Determine the [x, y] coordinate at the center of the cell enclosing the given text.  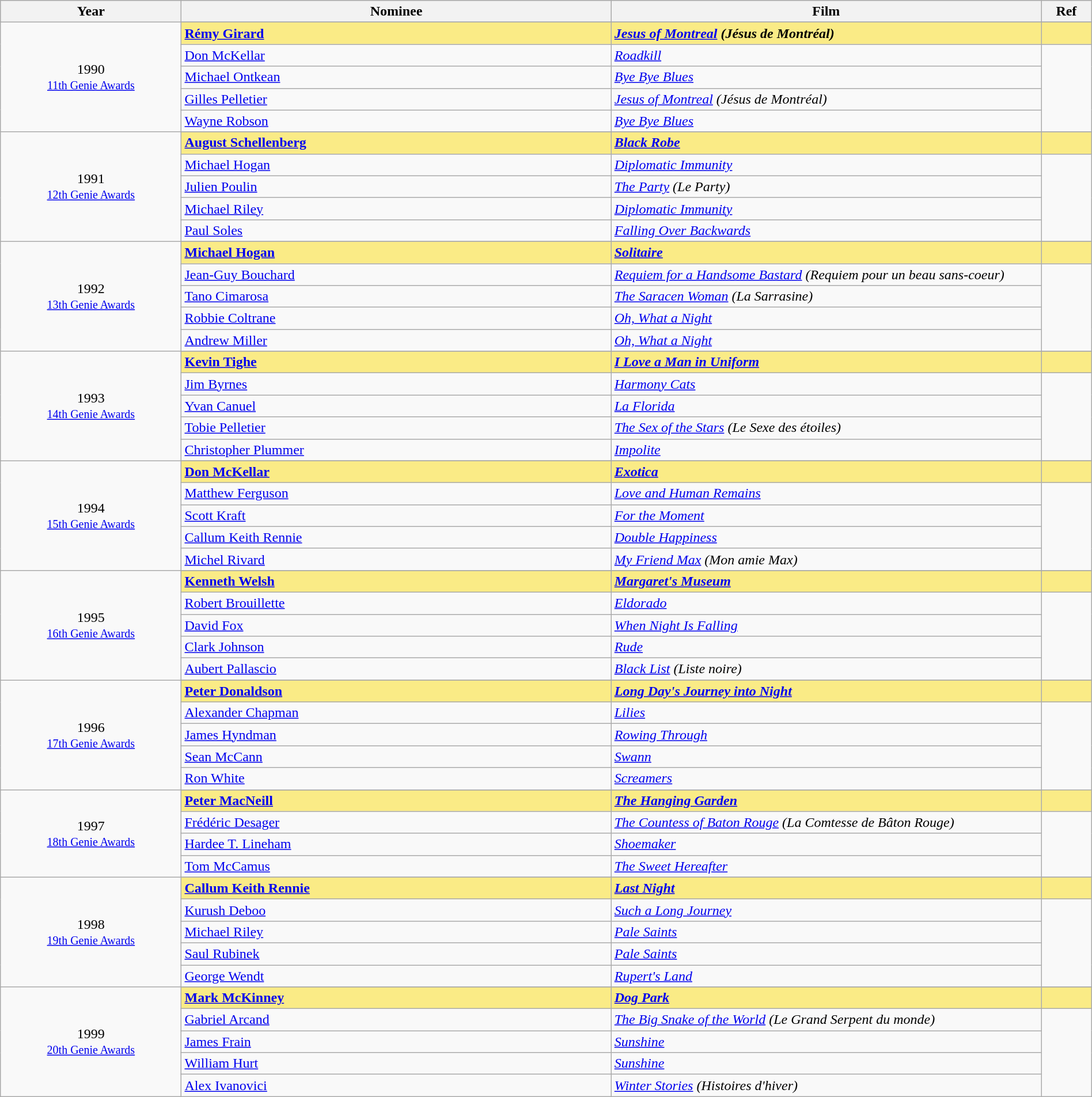
Gabriel Arcand [396, 1020]
Last Night [826, 888]
Andrew Miller [396, 340]
Hardee T. Lineham [396, 844]
Scott Kraft [396, 515]
Ron White [396, 779]
For the Moment [826, 515]
Michel Rivard [396, 559]
Jim Byrnes [396, 384]
Jean-Guy Bouchard [396, 275]
Peter MacNeill [396, 800]
1994 15th Genie Awards [91, 515]
1996 17th Genie Awards [91, 735]
Such a Long Journey [826, 910]
Dog Park [826, 998]
Rupert's Land [826, 976]
Robert Brouillette [396, 603]
Margaret's Museum [826, 581]
Peter Donaldson [396, 691]
Black Robe [826, 143]
Requiem for a Handsome Bastard (Requiem pour un beau sans-coeur) [826, 275]
Saul Rubinek [396, 954]
George Wendt [396, 976]
1995 16th Genie Awards [91, 625]
Robbie Coltrane [396, 318]
1990 11th Genie Awards [91, 77]
The Hanging Garden [826, 800]
Alexander Chapman [396, 713]
1992 13th Genie Awards [91, 296]
The Saracen Woman (La Sarrasine) [826, 297]
The Sex of the Stars (Le Sexe des étoiles) [826, 428]
Tano Cimarosa [396, 297]
Swann [826, 757]
Rude [826, 647]
Roadkill [826, 55]
Kenneth Welsh [396, 581]
Mark McKinney [396, 998]
Tobie Pelletier [396, 428]
Paul Soles [396, 230]
1993 14th Genie Awards [91, 406]
Year [91, 12]
Frédéric Desager [396, 822]
1991 12th Genie Awards [91, 187]
The Sweet Hereafter [826, 866]
Sean McCann [396, 757]
Love and Human Remains [826, 494]
August Schellenberg [396, 143]
The Countess of Baton Rouge (La Comtesse de Bâton Rouge) [826, 822]
Tom McCamus [396, 866]
The Big Snake of the World (Le Grand Serpent du monde) [826, 1020]
Matthew Ferguson [396, 494]
Nominee [396, 12]
1998 19th Genie Awards [91, 932]
Kurush Deboo [396, 910]
James Frain [396, 1042]
William Hurt [396, 1064]
Julien Poulin [396, 187]
Winter Stories (Histoires d'hiver) [826, 1085]
La Florida [826, 406]
Aubert Pallascio [396, 669]
Solitaire [826, 252]
Gilles Pelletier [396, 99]
Lilies [826, 713]
Long Day's Journey into Night [826, 691]
Christopher Plummer [396, 450]
Exotica [826, 472]
Eldorado [826, 603]
Shoemaker [826, 844]
David Fox [396, 625]
Harmony Cats [826, 384]
Impolite [826, 450]
Wayne Robson [396, 121]
Kevin Tighe [396, 362]
I Love a Man in Uniform [826, 362]
Rowing Through [826, 735]
Rémy Girard [396, 33]
Film [826, 12]
Yvan Canuel [396, 406]
Falling Over Backwards [826, 230]
Screamers [826, 779]
Clark Johnson [396, 647]
James Hyndman [396, 735]
Ref [1067, 12]
Alex Ivanovici [396, 1085]
My Friend Max (Mon amie Max) [826, 559]
1999 20th Genie Awards [91, 1042]
Double Happiness [826, 537]
The Party (Le Party) [826, 187]
Black List (Liste noire) [826, 669]
1997 18th Genie Awards [91, 833]
When Night Is Falling [826, 625]
Michael Ontkean [396, 77]
